Detect which cell encompasses the target text, then output its (x, y) center coordinate. 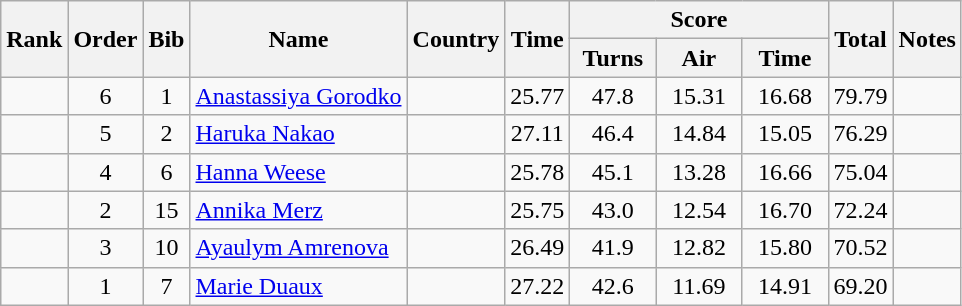
Haruka Nakao (298, 134)
47.8 (613, 96)
4 (106, 172)
Hanna Weese (298, 172)
69.20 (860, 286)
Anastassiya Gorodko (298, 96)
Marie Duaux (298, 286)
Turns (613, 58)
26.49 (538, 248)
14.84 (699, 134)
12.82 (699, 248)
46.4 (613, 134)
45.1 (613, 172)
76.29 (860, 134)
27.11 (538, 134)
43.0 (613, 210)
79.79 (860, 96)
Order (106, 39)
15.31 (699, 96)
Bib (166, 39)
15 (166, 210)
Total (860, 39)
Country (456, 39)
11.69 (699, 286)
72.24 (860, 210)
42.6 (613, 286)
16.66 (785, 172)
25.75 (538, 210)
13.28 (699, 172)
Air (699, 58)
Rank (34, 39)
14.91 (785, 286)
41.9 (613, 248)
Annika Merz (298, 210)
25.77 (538, 96)
Ayaulym Amrenova (298, 248)
12.54 (699, 210)
Name (298, 39)
15.80 (785, 248)
16.70 (785, 210)
16.68 (785, 96)
27.22 (538, 286)
5 (106, 134)
10 (166, 248)
3 (106, 248)
Notes (927, 39)
25.78 (538, 172)
15.05 (785, 134)
70.52 (860, 248)
Score (699, 20)
7 (166, 286)
75.04 (860, 172)
